From the cell containing the given text, extract its center point as (x, y) coordinate. 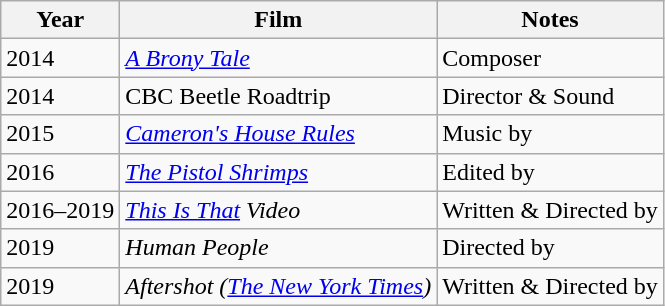
Cameron's House Rules (278, 134)
Director & Sound (550, 96)
Music by (550, 134)
Directed by (550, 248)
Human People (278, 248)
This Is That Video (278, 210)
Composer (550, 58)
Year (60, 20)
A Brony Tale (278, 58)
Notes (550, 20)
The Pistol Shrimps (278, 172)
Film (278, 20)
2015 (60, 134)
2016 (60, 172)
2016–2019 (60, 210)
CBC Beetle Roadtrip (278, 96)
Aftershot (The New York Times) (278, 286)
Edited by (550, 172)
